Search for the cell housing the specified text and yield its (x, y) center coordinate. 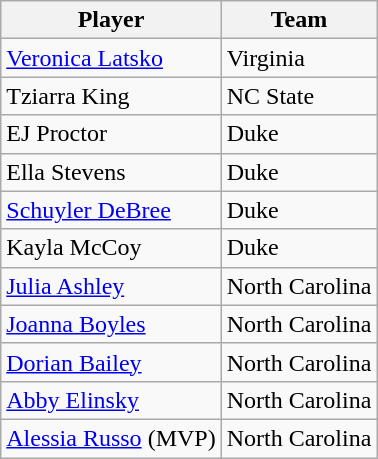
EJ Proctor (111, 134)
Kayla McCoy (111, 248)
Dorian Bailey (111, 362)
Abby Elinsky (111, 400)
Julia Ashley (111, 286)
Veronica Latsko (111, 58)
Joanna Boyles (111, 324)
Alessia Russo (MVP) (111, 438)
Schuyler DeBree (111, 210)
Tziarra King (111, 96)
Virginia (299, 58)
Player (111, 20)
NC State (299, 96)
Ella Stevens (111, 172)
Team (299, 20)
